Determine the [X, Y] coordinate at the center of the cell enclosing the given text.  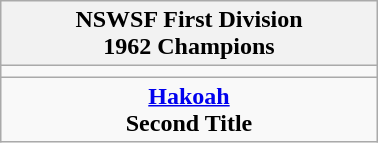
NSWSF First Division1962 Champions [189, 34]
HakoahSecond Title [189, 110]
